Detect which cell encompasses the target text, then output its (X, Y) center coordinate. 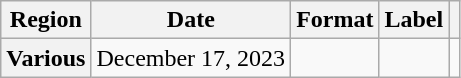
Label (414, 20)
Format (335, 20)
Region (46, 20)
December 17, 2023 (191, 58)
Various (46, 58)
Date (191, 20)
